From the cell containing the given text, extract its center point as [X, Y] coordinate. 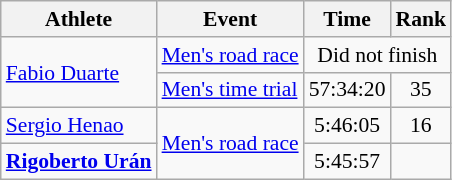
5:46:05 [348, 126]
Rank [422, 19]
Men's time trial [230, 90]
16 [422, 126]
Did not finish [378, 55]
Fabio Duarte [79, 72]
Athlete [79, 19]
Event [230, 19]
5:45:57 [348, 162]
Time [348, 19]
Rigoberto Urán [79, 162]
35 [422, 90]
Sergio Henao [79, 126]
57:34:20 [348, 90]
